Identify which cell holds the provided text, then report its [X, Y] central coordinate. 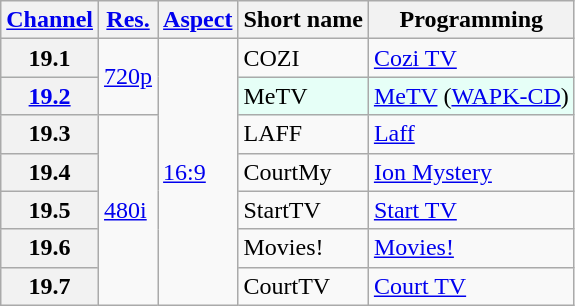
720p [128, 77]
Aspect [198, 20]
Programming [471, 20]
19.5 [50, 210]
19.4 [50, 172]
19.7 [50, 286]
480i [128, 210]
StartTV [303, 210]
Cozi TV [471, 58]
16:9 [198, 172]
19.2 [50, 96]
COZI [303, 58]
Start TV [471, 210]
MeTV (WAPK-CD) [471, 96]
Res. [128, 20]
Short name [303, 20]
Laff [471, 134]
MeTV [303, 96]
Channel [50, 20]
19.3 [50, 134]
CourtTV [303, 286]
CourtMy [303, 172]
19.1 [50, 58]
19.6 [50, 248]
Court TV [471, 286]
Ion Mystery [471, 172]
LAFF [303, 134]
